Pinpoint the cell where the given text exists, returning its [X, Y] midpoint coordinate. 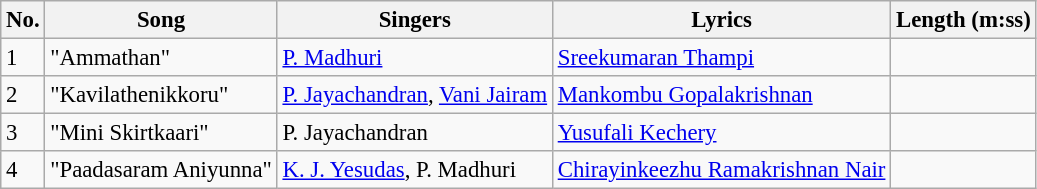
P. Madhuri [414, 58]
No. [23, 20]
4 [23, 170]
Chirayinkeezhu Ramakrishnan Nair [721, 170]
2 [23, 95]
P. Jayachandran, Vani Jairam [414, 95]
Yusufali Kechery [721, 133]
3 [23, 133]
"Mini Skirtkaari" [161, 133]
"Paadasaram Aniyunna" [161, 170]
"Kavilathenikkoru" [161, 95]
Mankombu Gopalakrishnan [721, 95]
Singers [414, 20]
Sreekumaran Thampi [721, 58]
P. Jayachandran [414, 133]
1 [23, 58]
Song [161, 20]
K. J. Yesudas, P. Madhuri [414, 170]
"Ammathan" [161, 58]
Lyrics [721, 20]
Length (m:ss) [964, 20]
